Pinpoint the cell where the given text exists, returning its (X, Y) midpoint coordinate. 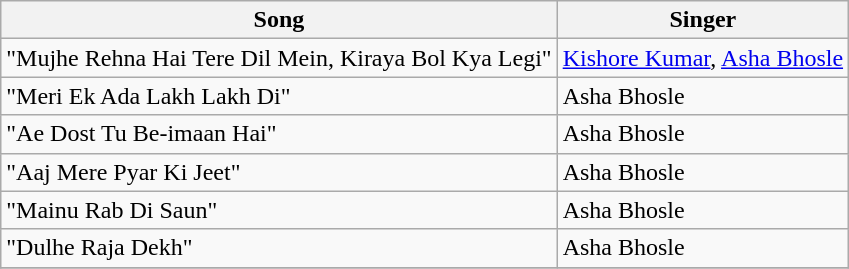
Singer (702, 20)
"Mujhe Rehna Hai Tere Dil Mein, Kiraya Bol Kya Legi" (279, 58)
"Dulhe Raja Dekh" (279, 248)
Kishore Kumar, Asha Bhosle (702, 58)
Song (279, 20)
"Meri Ek Ada Lakh Lakh Di" (279, 96)
"Mainu Rab Di Saun" (279, 210)
"Aaj Mere Pyar Ki Jeet" (279, 172)
"Ae Dost Tu Be-imaan Hai" (279, 134)
